Provide the (x, y) coordinate of the cell's center where the given text is located.  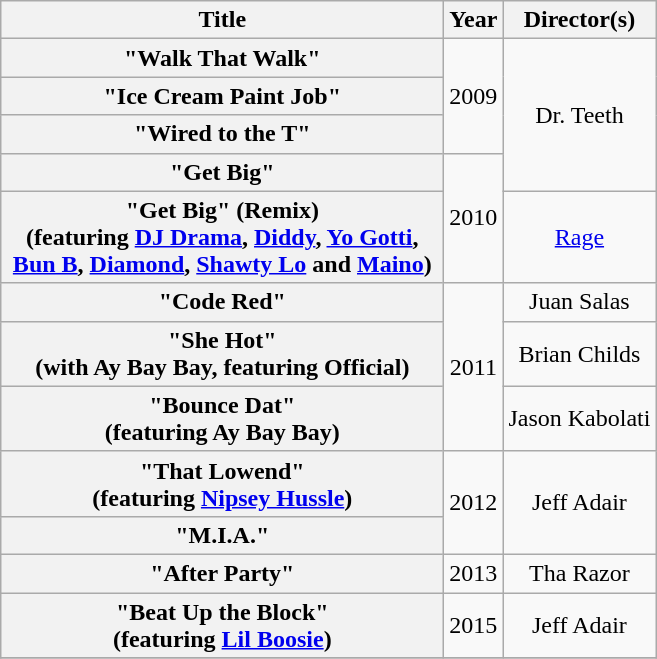
"Get Big" (222, 172)
"Beat Up the Block"(featuring Lil Boosie) (222, 624)
"She Hot"(with Ay Bay Bay, featuring Official) (222, 354)
2011 (474, 367)
2015 (474, 624)
"After Party" (222, 573)
Juan Salas (580, 302)
Jason Kabolati (580, 418)
Brian Childs (580, 354)
"That Lowend"(featuring Nipsey Hussle) (222, 484)
Tha Razor (580, 573)
"Get Big" (Remix)(featuring DJ Drama, Diddy, Yo Gotti, Bun B, Diamond, Shawty Lo and Maino) (222, 237)
"M.I.A." (222, 535)
"Code Red" (222, 302)
2013 (474, 573)
"Wired to the T" (222, 134)
Director(s) (580, 20)
"Bounce Dat"(featuring Ay Bay Bay) (222, 418)
2012 (474, 502)
Dr. Teeth (580, 115)
Rage (580, 237)
2009 (474, 96)
Year (474, 20)
Title (222, 20)
"Ice Cream Paint Job" (222, 96)
2010 (474, 218)
"Walk That Walk" (222, 58)
